Extract the [X, Y] coordinate from the center of the cell holding the provided text.  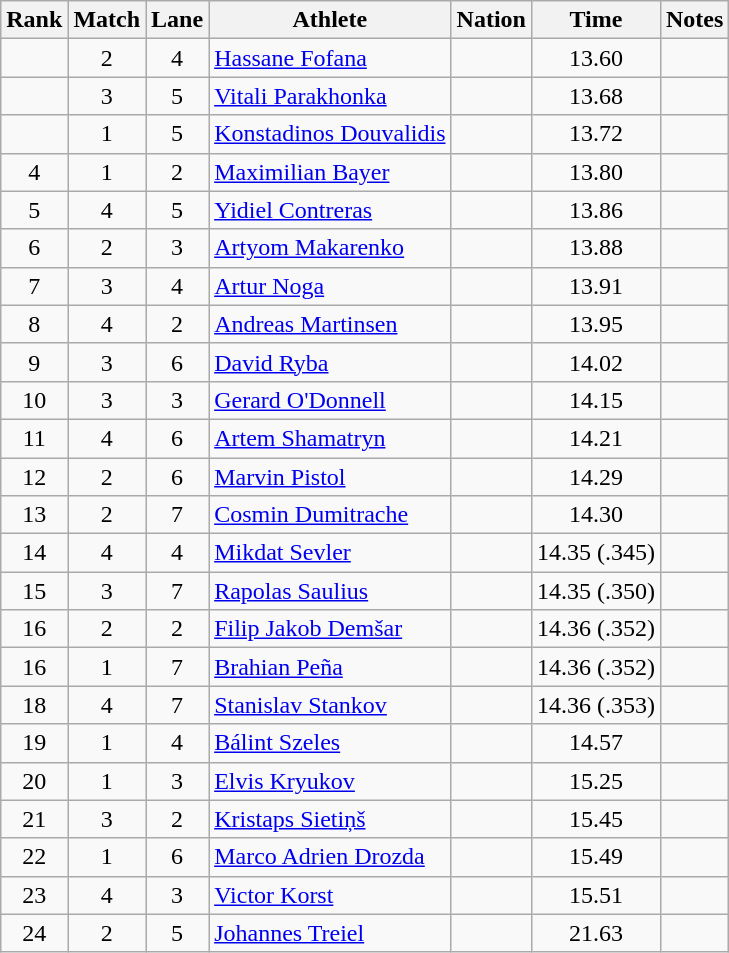
Marco Adrien Drozda [330, 857]
15 [34, 591]
13.91 [596, 286]
Filip Jakob Demšar [330, 629]
Johannes Treiel [330, 933]
15.49 [596, 857]
22 [34, 857]
Marvin Pistol [330, 477]
15.51 [596, 895]
14.35 (.345) [596, 553]
15.45 [596, 819]
23 [34, 895]
14.36 (.353) [596, 705]
Match [107, 20]
Rapolas Saulius [330, 591]
11 [34, 438]
13.72 [596, 134]
14.30 [596, 515]
Hassane Fofana [330, 58]
Victor Korst [330, 895]
Maximilian Bayer [330, 172]
Mikdat Sevler [330, 553]
14.21 [596, 438]
12 [34, 477]
Athlete [330, 20]
Gerard O'Donnell [330, 400]
10 [34, 400]
Lane [178, 20]
Yidiel Contreras [330, 210]
13.88 [596, 248]
18 [34, 705]
Artur Noga [330, 286]
Stanislav Stankov [330, 705]
21.63 [596, 933]
14 [34, 553]
Andreas Martinsen [330, 324]
14.15 [596, 400]
13.86 [596, 210]
9 [34, 362]
Vitali Parakhonka [330, 96]
Notes [694, 20]
13.80 [596, 172]
Time [596, 20]
14.57 [596, 743]
21 [34, 819]
20 [34, 781]
Brahian Peña [330, 667]
14.35 (.350) [596, 591]
Bálint Szeles [330, 743]
Konstadinos Douvalidis [330, 134]
15.25 [596, 781]
Nation [491, 20]
13 [34, 515]
David Ryba [330, 362]
Artyom Makarenko [330, 248]
Rank [34, 20]
Cosmin Dumitrache [330, 515]
13.60 [596, 58]
Kristaps Sietiņš [330, 819]
19 [34, 743]
13.95 [596, 324]
Elvis Kryukov [330, 781]
Artem Shamatryn [330, 438]
14.29 [596, 477]
24 [34, 933]
14.02 [596, 362]
13.68 [596, 96]
8 [34, 324]
